Scan for the cell matching the given text and deliver its [x, y] coordinate at center. 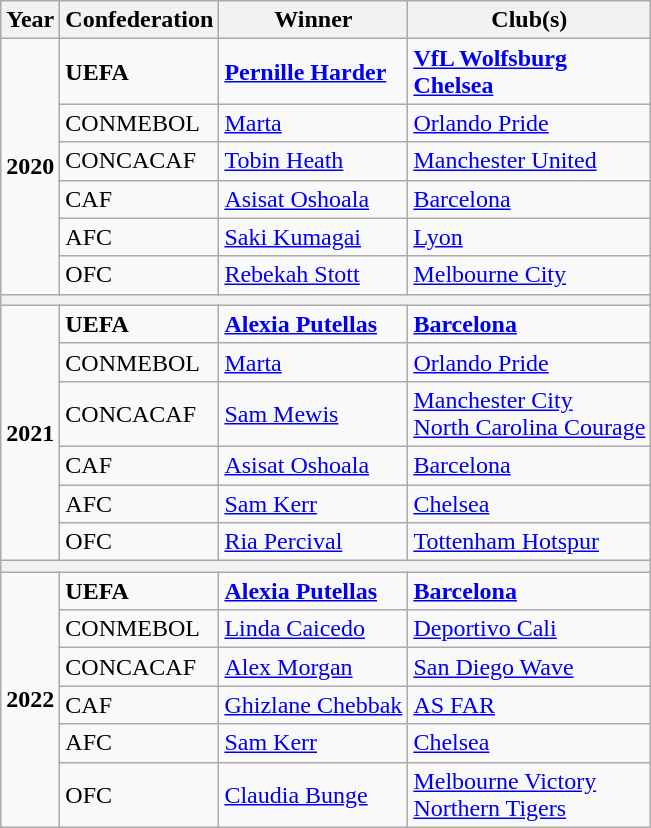
Saki Kumagai [314, 237]
Deportivo Cali [530, 629]
Manchester United [530, 161]
San Diego Wave [530, 667]
Claudia Bunge [314, 794]
Melbourne Victory Northern Tigers [530, 794]
Rebekah Stott [314, 275]
Ria Percival [314, 542]
Tobin Heath [314, 161]
AS FAR [530, 705]
Ghizlane Chebbak [314, 705]
Lyon [530, 237]
Confederation [140, 20]
Linda Caicedo [314, 629]
Pernille Harder [314, 72]
Alex Morgan [314, 667]
VfL Wolfsburg Chelsea [530, 72]
2021 [30, 432]
2022 [30, 700]
Melbourne City [530, 275]
Year [30, 20]
2020 [30, 166]
Club(s) [530, 20]
Tottenham Hotspur [530, 542]
Sam Mewis [314, 414]
Manchester City North Carolina Courage [530, 414]
Winner [314, 20]
